Detect which cell encompasses the target text, then output its (x, y) center coordinate. 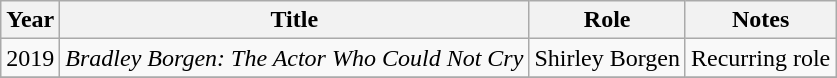
Shirley Borgen (608, 58)
Notes (760, 20)
Recurring role (760, 58)
Bradley Borgen: The Actor Who Could Not Cry (294, 58)
2019 (30, 58)
Role (608, 20)
Title (294, 20)
Year (30, 20)
